Provide the [x, y] coordinate of the cell's center where the given text is located.  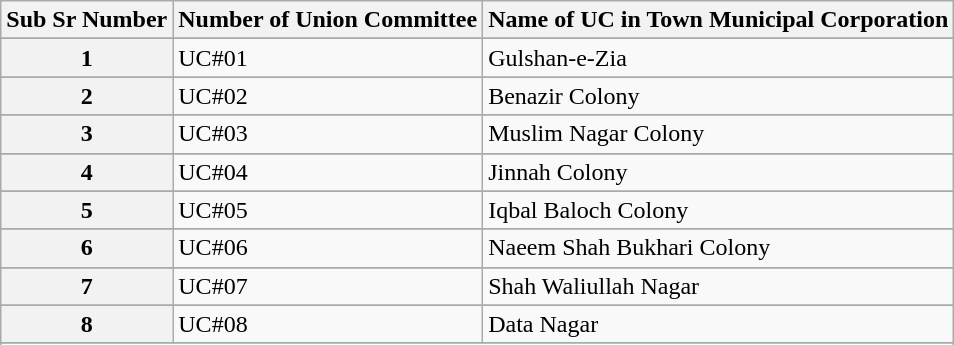
UC#06 [328, 248]
Name of UC in Town Municipal Corporation [718, 20]
UC#01 [328, 58]
Data Nagar [718, 324]
5 [87, 210]
6 [87, 248]
Naeem Shah Bukhari Colony [718, 248]
Gulshan-e-Zia [718, 58]
Iqbal Baloch Colony [718, 210]
Benazir Colony [718, 96]
UC#03 [328, 134]
Sub Sr Number [87, 20]
Number of Union Committee [328, 20]
UC#07 [328, 286]
4 [87, 172]
3 [87, 134]
8 [87, 324]
UC#05 [328, 210]
UC#02 [328, 96]
UC#08 [328, 324]
Muslim Nagar Colony [718, 134]
1 [87, 58]
7 [87, 286]
2 [87, 96]
Shah Waliullah Nagar [718, 286]
UC#04 [328, 172]
Jinnah Colony [718, 172]
